Locate the cell with the specified text and output its (X, Y) center coordinate. 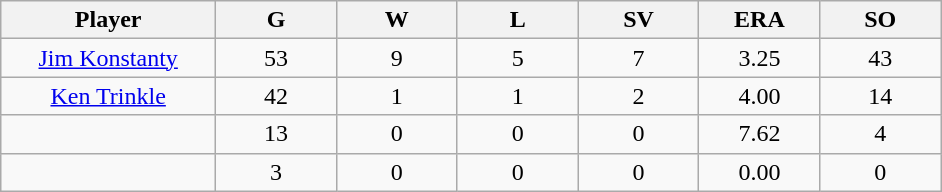
13 (276, 134)
Player (108, 20)
7.62 (760, 134)
53 (276, 58)
SO (880, 20)
G (276, 20)
SV (638, 20)
3.25 (760, 58)
43 (880, 58)
Jim Konstanty (108, 58)
0.00 (760, 172)
2 (638, 96)
7 (638, 58)
L (518, 20)
3 (276, 172)
5 (518, 58)
42 (276, 96)
4 (880, 134)
Ken Trinkle (108, 96)
9 (396, 58)
W (396, 20)
ERA (760, 20)
14 (880, 96)
4.00 (760, 96)
